Output the [x, y] coordinate of the center of the cell containing the given text.  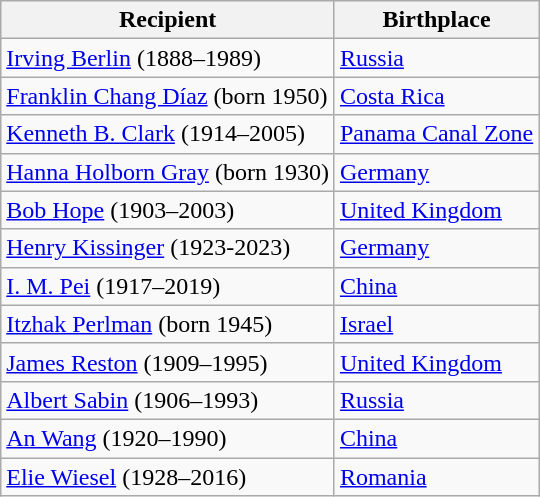
An Wang (1920–1990) [168, 438]
Panama Canal Zone [436, 134]
Elie Wiesel (1928–2016) [168, 477]
Romania [436, 477]
Recipient [168, 20]
Irving Berlin (1888–1989) [168, 58]
Hanna Holborn Gray (born 1930) [168, 172]
James Reston (1909–1995) [168, 362]
I. M. Pei (1917–2019) [168, 286]
Henry Kissinger (1923-2023) [168, 248]
Franklin Chang Díaz (born 1950) [168, 96]
Bob Hope (1903–2003) [168, 210]
Costa Rica [436, 96]
Birthplace [436, 20]
Itzhak Perlman (born 1945) [168, 324]
Kenneth B. Clark (1914–2005) [168, 134]
Albert Sabin (1906–1993) [168, 400]
Israel [436, 324]
